Provide the [x, y] coordinate of the cell's center where the given text is located.  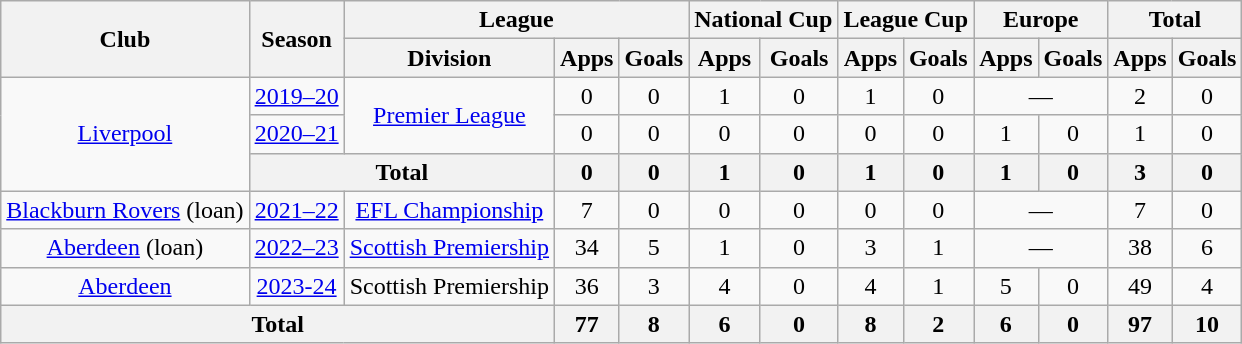
34 [587, 248]
49 [1140, 286]
Club [125, 39]
League Cup [906, 20]
2019–20 [296, 96]
2020–21 [296, 134]
Liverpool [125, 134]
2022–23 [296, 248]
Europe [1041, 20]
League [516, 20]
National Cup [764, 20]
Aberdeen (loan) [125, 248]
2021–22 [296, 210]
Division [449, 58]
38 [1140, 248]
36 [587, 286]
77 [587, 324]
Premier League [449, 115]
10 [1207, 324]
EFL Championship [449, 210]
Season [296, 39]
Blackburn Rovers (loan) [125, 210]
97 [1140, 324]
Aberdeen [125, 286]
2023-24 [296, 286]
